Output the [X, Y] coordinate of the center of the cell containing the given text.  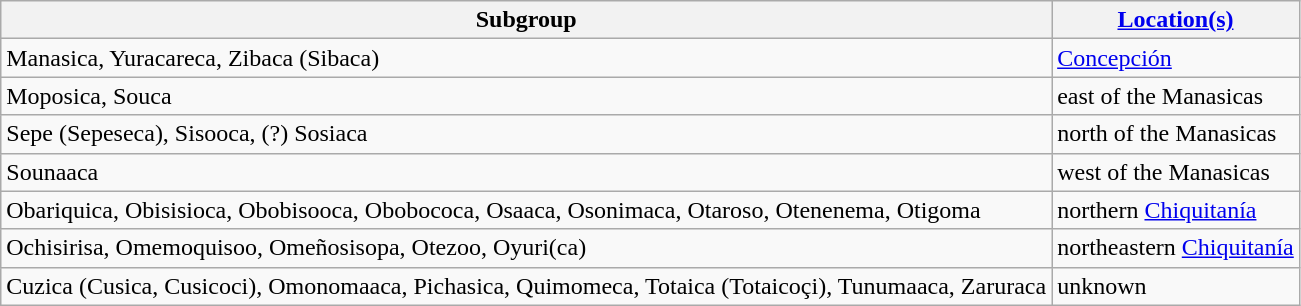
west of the Manasicas [1176, 172]
east of the Manasicas [1176, 96]
unknown [1176, 286]
Concepción [1176, 58]
Ochisirisa, Omemoquisoo, Omeñosisopa, Otezoo, Oyuri(ca) [526, 248]
Sounaaca [526, 172]
Location(s) [1176, 20]
Cuzica (Cusica, Cusicoci), Omonomaaca, Pichasica, Quimomeca, Totaica (Totaicoçi), Tunumaaca, Zaruraca [526, 286]
Sepe (Sepeseca), Sisooca, (?) Sosiaca [526, 134]
north of the Manasicas [1176, 134]
Obariquica, Obisisioca, Obobisooca, Obobococa, Osaaca, Osonimaca, Otaroso, Otenenema, Otigoma [526, 210]
northeastern Chiquitanía [1176, 248]
Moposica, Souca [526, 96]
Manasica, Yuracareca, Zibaca (Sibaca) [526, 58]
northern Chiquitanía [1176, 210]
Subgroup [526, 20]
